Pinpoint the cell where the given text exists, returning its (x, y) midpoint coordinate. 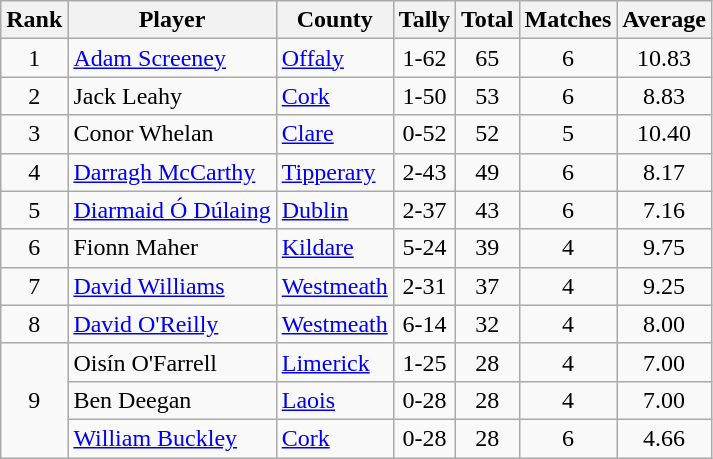
9.25 (664, 286)
William Buckley (172, 438)
Dublin (334, 210)
3 (34, 134)
10.40 (664, 134)
6-14 (424, 324)
2-37 (424, 210)
43 (488, 210)
7 (34, 286)
53 (488, 96)
David Williams (172, 286)
Adam Screeney (172, 58)
1 (34, 58)
County (334, 20)
1-50 (424, 96)
8.00 (664, 324)
0-52 (424, 134)
8 (34, 324)
Limerick (334, 362)
32 (488, 324)
7.16 (664, 210)
Average (664, 20)
37 (488, 286)
Matches (568, 20)
39 (488, 248)
2-43 (424, 172)
1-62 (424, 58)
Jack Leahy (172, 96)
52 (488, 134)
David O'Reilly (172, 324)
Tally (424, 20)
4.66 (664, 438)
Oisín O'Farrell (172, 362)
8.17 (664, 172)
Ben Deegan (172, 400)
Total (488, 20)
Conor Whelan (172, 134)
9 (34, 400)
10.83 (664, 58)
Offaly (334, 58)
Darragh McCarthy (172, 172)
Clare (334, 134)
2-31 (424, 286)
1-25 (424, 362)
2 (34, 96)
Laois (334, 400)
49 (488, 172)
5-24 (424, 248)
Fionn Maher (172, 248)
Diarmaid Ó Dúlaing (172, 210)
Player (172, 20)
Tipperary (334, 172)
Kildare (334, 248)
Rank (34, 20)
9.75 (664, 248)
65 (488, 58)
8.83 (664, 96)
